Identify which cell holds the provided text, then report its (X, Y) central coordinate. 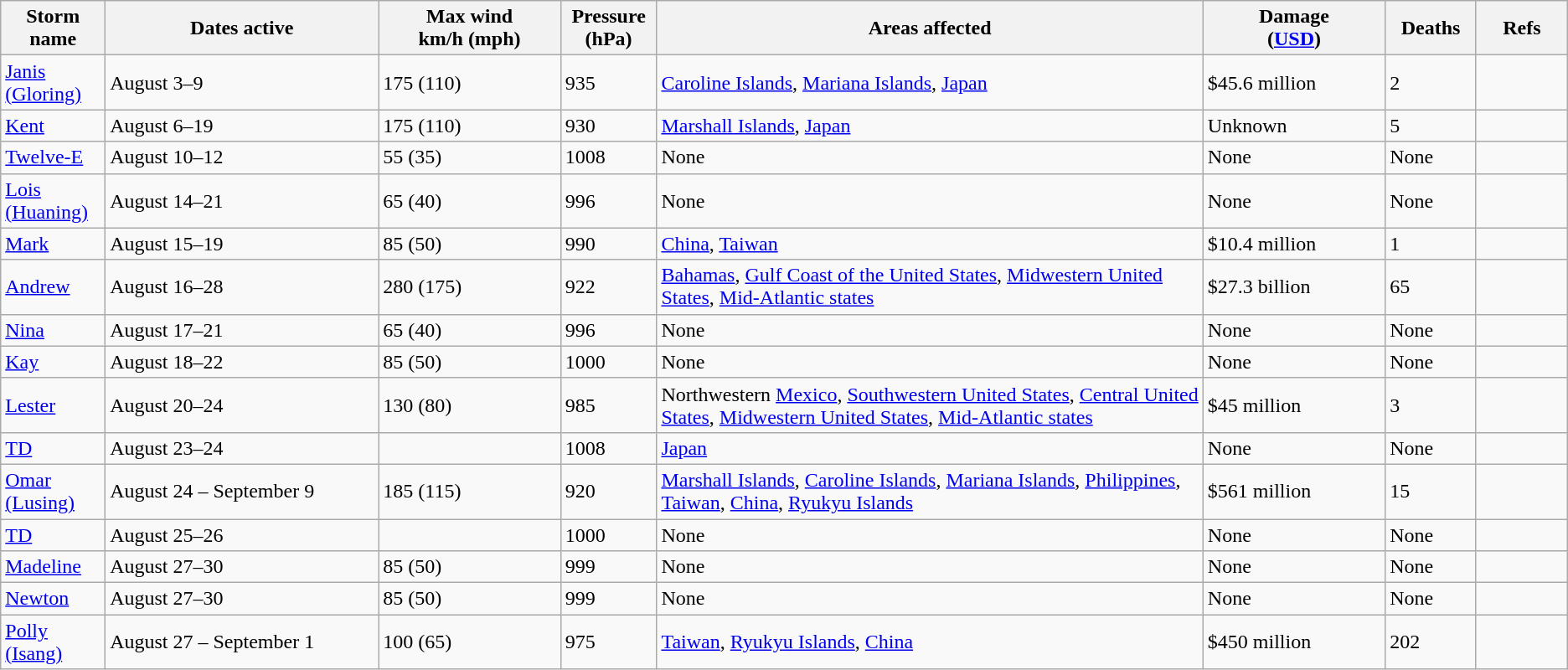
August 16–28 (242, 286)
990 (608, 244)
Northwestern Mexico, Southwestern United States, Central United States, Midwestern United States, Mid-Atlantic states (930, 405)
$45.6 million (1293, 82)
Mark (54, 244)
China, Taiwan (930, 244)
5 (1431, 126)
Areas affected (930, 28)
Marshall Islands, Caroline Islands, Mariana Islands, Philippines, Taiwan, China, Ryukyu Islands (930, 491)
55 (35) (469, 157)
Max windkm/h (mph) (469, 28)
Omar (Lusing) (54, 491)
August 18–22 (242, 362)
August 20–24 (242, 405)
Janis (Gloring) (54, 82)
August 17–21 (242, 330)
$561 million (1293, 491)
August 6–19 (242, 126)
August 24 – September 9 (242, 491)
Kent (54, 126)
Lois (Huaning) (54, 201)
Bahamas, Gulf Coast of the United States, Midwestern United States, Mid-Atlantic states (930, 286)
1 (1431, 244)
Madeline (54, 567)
185 (115) (469, 491)
280 (175) (469, 286)
15 (1431, 491)
August 10–12 (242, 157)
August 23–24 (242, 448)
Pressure(hPa) (608, 28)
Storm name (54, 28)
August 14–21 (242, 201)
Newton (54, 599)
Lester (54, 405)
$450 million (1293, 642)
Nina (54, 330)
985 (608, 405)
65 (1431, 286)
Taiwan, Ryukyu Islands, China (930, 642)
$27.3 billion (1293, 286)
Refs (1521, 28)
Deaths (1431, 28)
Japan (930, 448)
Marshall Islands, Japan (930, 126)
Damage(USD) (1293, 28)
Twelve-E (54, 157)
975 (608, 642)
August 15–19 (242, 244)
3 (1431, 405)
Kay (54, 362)
935 (608, 82)
2 (1431, 82)
Unknown (1293, 126)
$45 million (1293, 405)
Caroline Islands, Mariana Islands, Japan (930, 82)
920 (608, 491)
Andrew (54, 286)
930 (608, 126)
Polly (Isang) (54, 642)
922 (608, 286)
202 (1431, 642)
$10.4 million (1293, 244)
August 3–9 (242, 82)
100 (65) (469, 642)
130 (80) (469, 405)
August 25–26 (242, 535)
August 27 – September 1 (242, 642)
Dates active (242, 28)
